Identify which cell holds the provided text, then report its (X, Y) central coordinate. 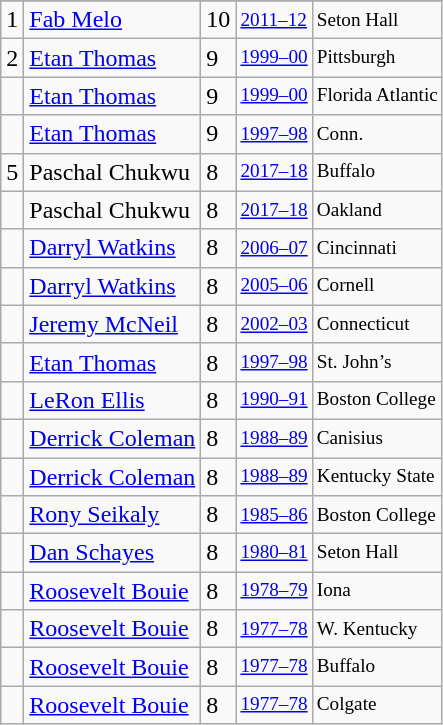
1978–79 (274, 591)
W. Kentucky (377, 629)
10 (218, 20)
Fab Melo (112, 20)
Florida Atlantic (377, 96)
Oakland (377, 210)
Iona (377, 591)
1 (12, 20)
1980–81 (274, 553)
2005–06 (274, 286)
LeRon Ellis (112, 400)
Canisius (377, 438)
5 (12, 172)
1990–91 (274, 400)
Jeremy McNeil (112, 324)
Connecticut (377, 324)
Cincinnati (377, 248)
Conn. (377, 134)
Pittsburgh (377, 58)
2011–12 (274, 20)
St. John’s (377, 362)
Rony Seikaly (112, 515)
Colgate (377, 705)
2002–03 (274, 324)
Kentucky State (377, 477)
2006–07 (274, 248)
Dan Schayes (112, 553)
Cornell (377, 286)
1985–86 (274, 515)
2 (12, 58)
